Search for the cell housing the specified text and yield its [X, Y] center coordinate. 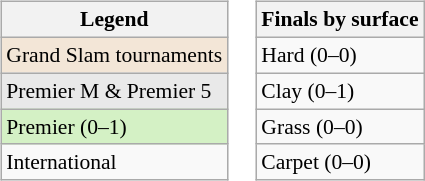
Grass (0–0) [340, 127]
International [114, 162]
Finals by surface [340, 20]
Hard (0–0) [340, 55]
Grand Slam tournaments [114, 55]
Premier (0–1) [114, 127]
Clay (0–1) [340, 91]
Premier M & Premier 5 [114, 91]
Carpet (0–0) [340, 162]
Legend [114, 20]
